Return the [x, y] coordinate for the center point of the cell that contains the specified text.  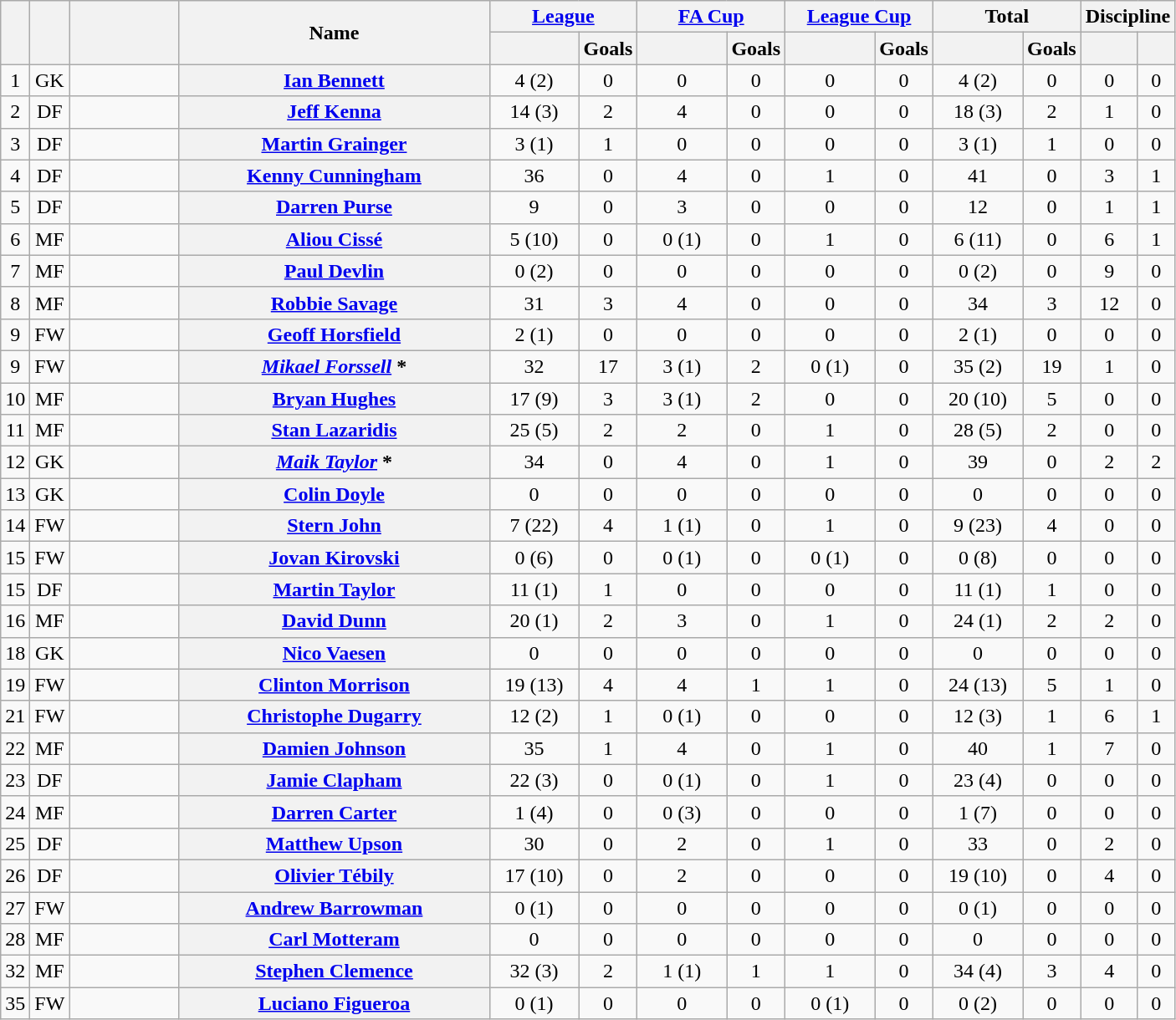
1 (4) [534, 812]
24 (13) [977, 685]
11 [15, 431]
25 [15, 844]
20 (1) [534, 621]
Christophe Dugarry [335, 717]
League Cup [860, 17]
0 (6) [534, 558]
40 [977, 748]
36 [534, 176]
Geoff Horsfield [335, 334]
7 (22) [534, 526]
Clinton Morrison [335, 685]
Stephen Clemence [335, 972]
23 [15, 780]
Paul Devlin [335, 271]
League [564, 17]
25 (5) [534, 431]
Jamie Clapham [335, 780]
Total [1007, 17]
20 (10) [977, 399]
41 [977, 176]
Ian Bennett [335, 80]
22 (3) [534, 780]
39 [977, 462]
Martin Taylor [335, 589]
24 (1) [977, 621]
Aliou Cissé [335, 239]
Andrew Barrowman [335, 907]
Damien Johnson [335, 748]
24 [15, 812]
19 (13) [534, 685]
16 [15, 621]
33 [977, 844]
Colin Doyle [335, 494]
9 (23) [977, 526]
6 (11) [977, 239]
17 [608, 366]
27 [15, 907]
Olivier Tébily [335, 875]
Robbie Savage [335, 303]
Nico Vaesen [335, 653]
1 (7) [977, 812]
Luciano Figueroa [335, 1003]
Matthew Upson [335, 844]
18 [15, 653]
13 [15, 494]
0 (8) [977, 558]
Carl Motteram [335, 940]
14 [15, 526]
21 [15, 717]
Darren Purse [335, 207]
17 (9) [534, 399]
12 (2) [534, 717]
8 [15, 303]
Stern John [335, 526]
Stan Lazaridis [335, 431]
31 [534, 303]
17 (10) [534, 875]
Jeff Kenna [335, 112]
FA Cup [711, 17]
19 (10) [977, 875]
Discipline [1127, 17]
35 (2) [977, 366]
34 (4) [977, 972]
10 [15, 399]
Bryan Hughes [335, 399]
28 [15, 940]
Jovan Kirovski [335, 558]
32 (3) [534, 972]
Mikael Forssell * [335, 366]
Name [335, 33]
Maik Taylor * [335, 462]
22 [15, 748]
12 (3) [977, 717]
Martin Grainger [335, 144]
David Dunn [335, 621]
14 (3) [534, 112]
Darren Carter [335, 812]
26 [15, 875]
18 (3) [977, 112]
0 (3) [683, 812]
30 [534, 844]
5 (10) [534, 239]
28 (5) [977, 431]
23 (4) [977, 780]
Kenny Cunningham [335, 176]
